Return the [X, Y] coordinate for the center point of the cell that contains the specified text.  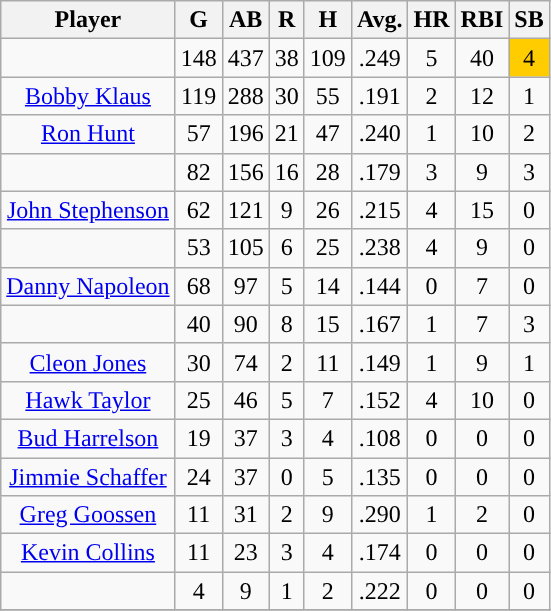
68 [198, 286]
G [198, 20]
Bud Harrelson [88, 438]
288 [246, 96]
82 [198, 172]
55 [328, 96]
12 [482, 96]
14 [328, 286]
121 [246, 210]
119 [198, 96]
RBI [482, 20]
6 [286, 248]
.179 [380, 172]
26 [328, 210]
Avg. [380, 20]
.249 [380, 58]
46 [246, 400]
8 [286, 324]
Danny Napoleon [88, 286]
AB [246, 20]
16 [286, 172]
74 [246, 362]
.135 [380, 477]
90 [246, 324]
196 [246, 134]
Greg Goossen [88, 515]
148 [198, 58]
Hawk Taylor [88, 400]
31 [246, 515]
HR [432, 20]
R [286, 20]
105 [246, 248]
Bobby Klaus [88, 96]
SB [529, 20]
97 [246, 286]
.215 [380, 210]
23 [246, 553]
47 [328, 134]
156 [246, 172]
38 [286, 58]
.238 [380, 248]
19 [198, 438]
Cleon Jones [88, 362]
57 [198, 134]
.222 [380, 591]
.290 [380, 515]
28 [328, 172]
H [328, 20]
437 [246, 58]
.191 [380, 96]
John Stephenson [88, 210]
21 [286, 134]
24 [198, 477]
109 [328, 58]
.167 [380, 324]
.174 [380, 553]
Player [88, 20]
.108 [380, 438]
.152 [380, 400]
.149 [380, 362]
53 [198, 248]
62 [198, 210]
Jimmie Schaffer [88, 477]
.240 [380, 134]
.144 [380, 286]
Kevin Collins [88, 553]
Ron Hunt [88, 134]
